Locate the cell with the specified text and output its [X, Y] center coordinate. 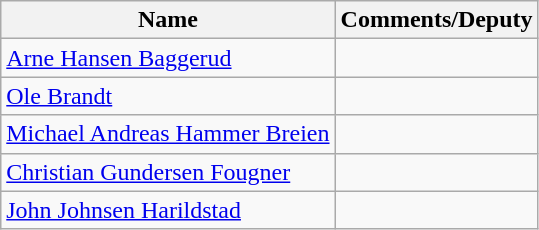
Arne Hansen Baggerud [168, 58]
John Johnsen Harildstad [168, 210]
Christian Gundersen Fougner [168, 172]
Comments/Deputy [436, 20]
Michael Andreas Hammer Breien [168, 134]
Ole Brandt [168, 96]
Name [168, 20]
